Output the [x, y] coordinate of the center of the cell containing the given text.  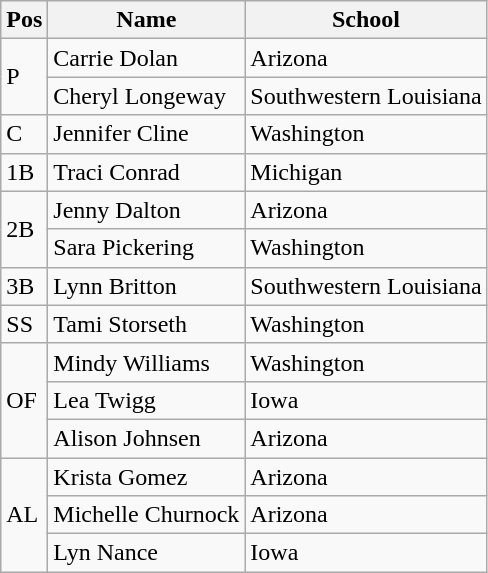
Carrie Dolan [146, 58]
Lea Twigg [146, 400]
Pos [24, 20]
Traci Conrad [146, 172]
Alison Johnsen [146, 438]
C [24, 134]
3B [24, 286]
SS [24, 324]
Mindy Williams [146, 362]
School [366, 20]
Michelle Churnock [146, 515]
Sara Pickering [146, 248]
Krista Gomez [146, 477]
Lynn Britton [146, 286]
OF [24, 400]
Jenny Dalton [146, 210]
2B [24, 229]
Lyn Nance [146, 553]
Jennifer Cline [146, 134]
Cheryl Longeway [146, 96]
1B [24, 172]
P [24, 77]
Name [146, 20]
Michigan [366, 172]
Tami Storseth [146, 324]
AL [24, 515]
